Provide the [X, Y] coordinate of the cell's center where the given text is located.  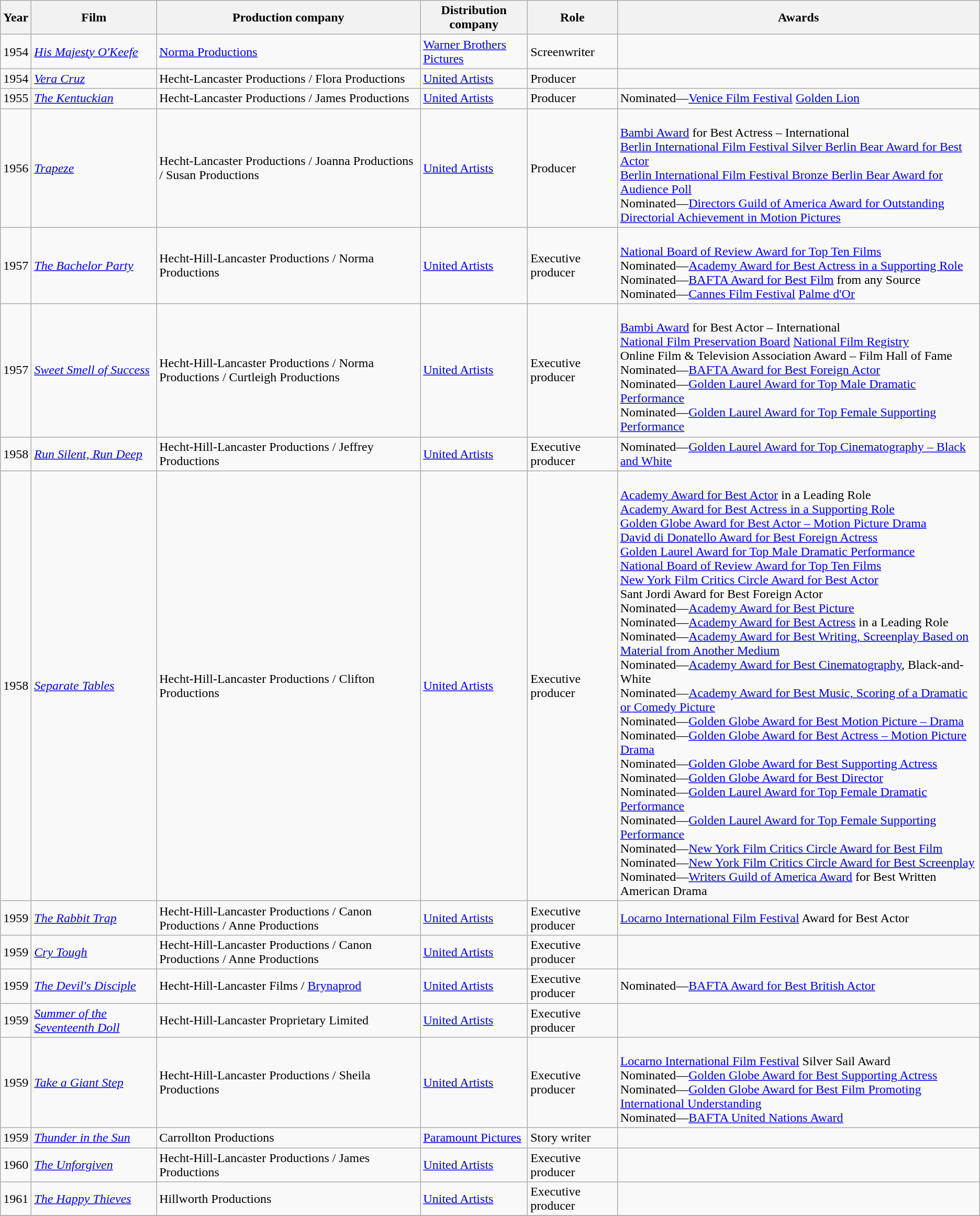
Production company [288, 18]
Take a Giant Step [94, 1083]
Hecht-Hill-Lancaster Proprietary Limited [288, 1020]
The Happy Thieves [94, 1199]
Paramount Pictures [474, 1138]
Hecht-Hill-Lancaster Productions / Clifton Productions [288, 686]
Hecht-Hill-Lancaster Productions / Norma Productions / Curtleigh Productions [288, 370]
Hecht-Lancaster Productions / James Productions [288, 98]
1955 [16, 98]
Hecht-Lancaster Productions / Joanna Productions / Susan Productions [288, 168]
The Devil's Disciple [94, 986]
1960 [16, 1165]
Carrollton Productions [288, 1138]
The Kentuckian [94, 98]
His Majesty O'Keefe [94, 51]
Role [573, 18]
Run Silent, Run Deep [94, 454]
Warner Brothers Pictures [474, 51]
Hecht-Hill-Lancaster Productions / Norma Productions [288, 266]
Norma Productions [288, 51]
1961 [16, 1199]
The Bachelor Party [94, 266]
Nominated—BAFTA Award for Best British Actor [798, 986]
Sweet Smell of Success [94, 370]
Cry Tough [94, 952]
The Rabbit Trap [94, 917]
Nominated—Golden Laurel Award for Top Cinematography – Black and White [798, 454]
Awards [798, 18]
Hecht-Hill-Lancaster Productions / Sheila Productions [288, 1083]
Trapeze [94, 168]
Separate Tables [94, 686]
Summer of the Seventeenth Doll [94, 1020]
Hecht-Hill-Lancaster Films / Brynaprod [288, 986]
Year [16, 18]
Nominated—Venice Film Festival Golden Lion [798, 98]
Film [94, 18]
Hillworth Productions [288, 1199]
Screenwriter [573, 51]
Hecht-Hill-Lancaster Productions / Jeffrey Productions [288, 454]
1956 [16, 168]
The Unforgiven [94, 1165]
Thunder in the Sun [94, 1138]
Distribution company [474, 18]
Story writer [573, 1138]
Vera Cruz [94, 79]
Hecht-Hill-Lancaster Productions / James Productions [288, 1165]
Locarno International Film Festival Award for Best Actor [798, 917]
Hecht-Lancaster Productions / Flora Productions [288, 79]
